Extract the (X, Y) coordinate from the center of the cell holding the provided text.  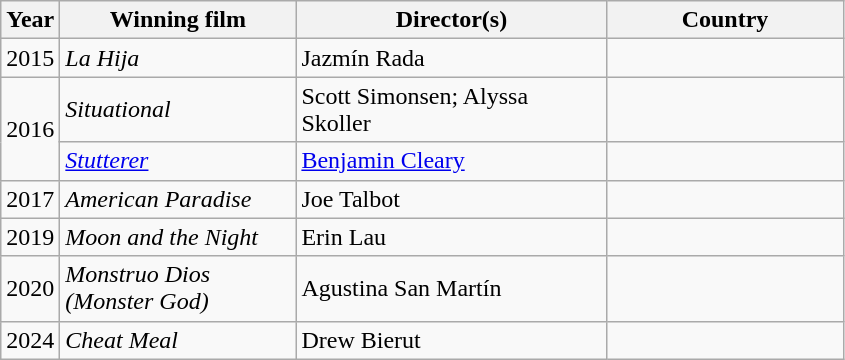
Jazmín Rada (452, 58)
La Hija (178, 58)
Country (725, 20)
Benjamin Cleary (452, 161)
Agustina San Martín (452, 288)
Situational (178, 110)
Cheat Meal (178, 340)
Director(s) (452, 20)
Drew Bierut (452, 340)
Monstruo Dios(Monster God) (178, 288)
Stutterer (178, 161)
American Paradise (178, 199)
2020 (30, 288)
Joe Talbot (452, 199)
2015 (30, 58)
Winning film (178, 20)
Erin Lau (452, 237)
Year (30, 20)
2016 (30, 128)
2019 (30, 237)
2017 (30, 199)
Moon and the Night (178, 237)
Scott Simonsen; Alyssa Skoller (452, 110)
2024 (30, 340)
